Return [X, Y] of the center of cell containing provided text 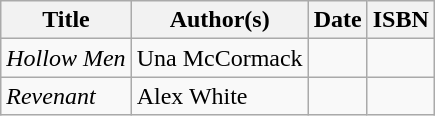
Hollow Men [66, 58]
Author(s) [220, 20]
Alex White [220, 96]
Revenant [66, 96]
Date [338, 20]
Title [66, 20]
ISBN [400, 20]
Una McCormack [220, 58]
